Capture the cell that displays the provided text and extract its [x, y] central coordinate. 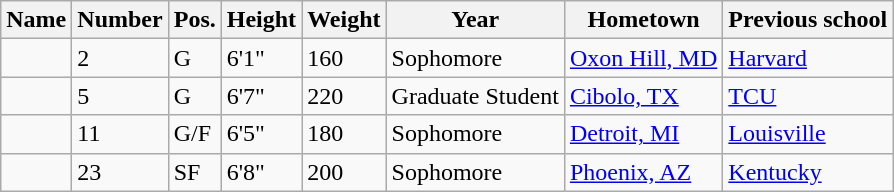
Detroit, MI [643, 134]
6'5" [261, 134]
Pos. [194, 20]
Louisville [808, 134]
SF [194, 172]
Harvard [808, 58]
Previous school [808, 20]
11 [120, 134]
Kentucky [808, 172]
5 [120, 96]
180 [344, 134]
6'7" [261, 96]
Height [261, 20]
23 [120, 172]
Phoenix, AZ [643, 172]
Oxon Hill, MD [643, 58]
200 [344, 172]
Hometown [643, 20]
160 [344, 58]
Number [120, 20]
2 [120, 58]
Year [475, 20]
6'1" [261, 58]
6'8" [261, 172]
Weight [344, 20]
Name [36, 20]
Graduate Student [475, 96]
TCU [808, 96]
Cibolo, TX [643, 96]
220 [344, 96]
G/F [194, 134]
